Identify which cell holds the provided text, then report its (x, y) central coordinate. 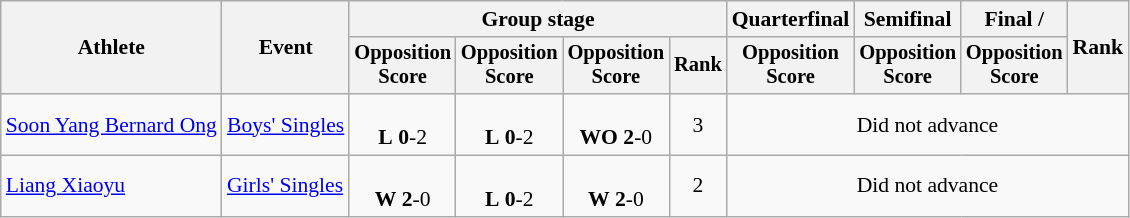
Soon Yang Bernard Ong (112, 124)
Athlete (112, 48)
2 (698, 186)
Semifinal (908, 19)
Event (286, 48)
3 (698, 124)
WO 2-0 (616, 124)
Group stage (538, 19)
Final / (1014, 19)
Girls' Singles (286, 186)
Liang Xiaoyu (112, 186)
Quarterfinal (791, 19)
Boys' Singles (286, 124)
